From the cell containing the given text, extract its center point as (X, Y) coordinate. 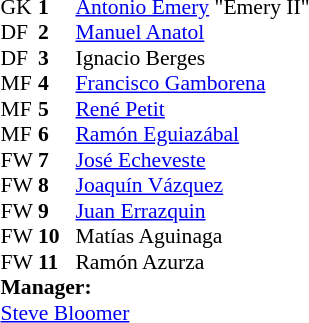
Francisco Gamborena (192, 83)
10 (57, 237)
Juan Errazquin (192, 211)
3 (57, 58)
9 (57, 211)
8 (57, 185)
Ramón Azurza (192, 262)
7 (57, 160)
6 (57, 135)
Joaquín Vázquez (192, 185)
José Echeveste (192, 160)
Manager: (154, 287)
Ignacio Berges (192, 58)
Ramón Eguiazábal (192, 135)
4 (57, 83)
René Petit (192, 109)
Manuel Anatol (192, 33)
2 (57, 33)
5 (57, 109)
11 (57, 262)
Matías Aguinaga (192, 237)
